Capture the cell that displays the provided text and extract its [X, Y] central coordinate. 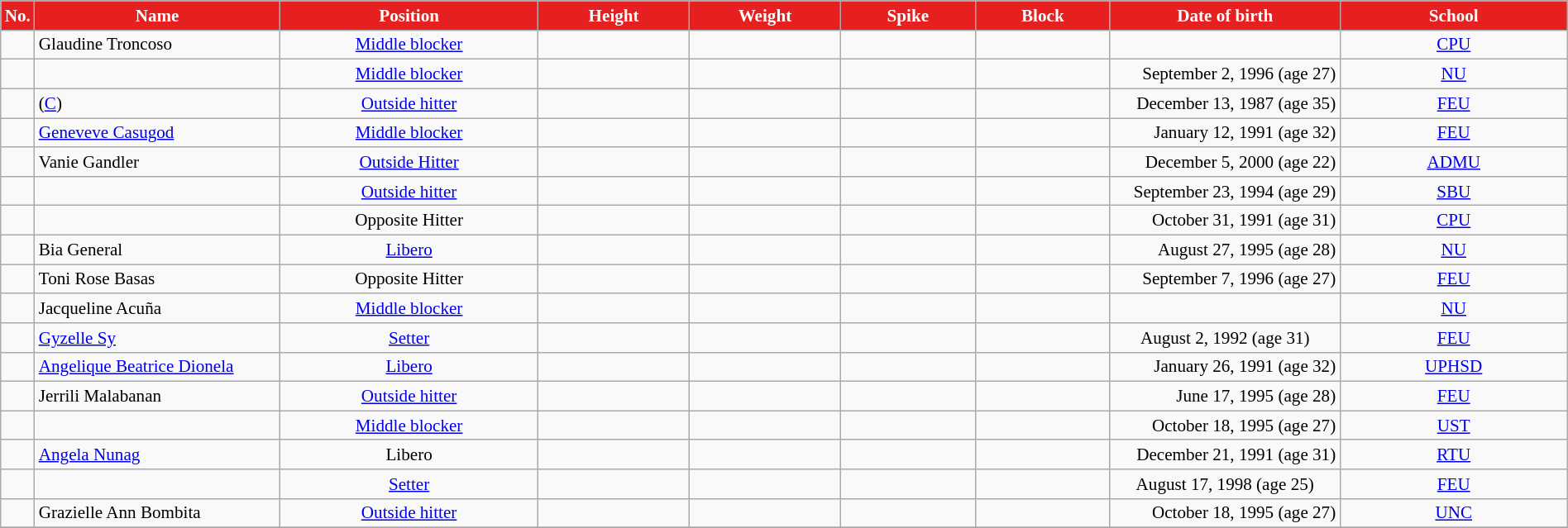
October 31, 1991 (age 31) [1225, 220]
Jerrili Malabanan [157, 397]
August 2, 1992 (age 31) [1225, 337]
September 7, 1996 (age 27) [1225, 279]
Geneveve Casugod [157, 132]
SBU [1454, 190]
No. [18, 15]
Toni Rose Basas [157, 279]
Date of birth [1225, 15]
June 17, 1995 (age 28) [1225, 397]
ADMU [1454, 162]
Spike [908, 15]
December 13, 1987 (age 35) [1225, 102]
Weight [764, 15]
September 23, 1994 (age 29) [1225, 190]
January 12, 1991 (age 32) [1225, 132]
Height [614, 15]
Bia General [157, 250]
September 2, 1996 (age 27) [1225, 74]
UST [1454, 425]
Angela Nunag [157, 454]
Glaudine Troncoso [157, 45]
August 17, 1998 (age 25) [1225, 484]
Name [157, 15]
August 27, 1995 (age 28) [1225, 250]
UPHSD [1454, 367]
December 21, 1991 (age 31) [1225, 454]
Angelique Beatrice Dionela [157, 367]
UNC [1454, 512]
Outside Hitter [409, 162]
(C) [157, 102]
January 26, 1991 (age 32) [1225, 367]
Block [1042, 15]
Position [409, 15]
School [1454, 15]
Gyzelle Sy [157, 337]
Grazielle Ann Bombita [157, 512]
Vanie Gandler [157, 162]
Jacqueline Acuña [157, 307]
December 5, 2000 (age 22) [1225, 162]
RTU [1454, 454]
